Scan for the cell matching the given text and deliver its [x, y] coordinate at center. 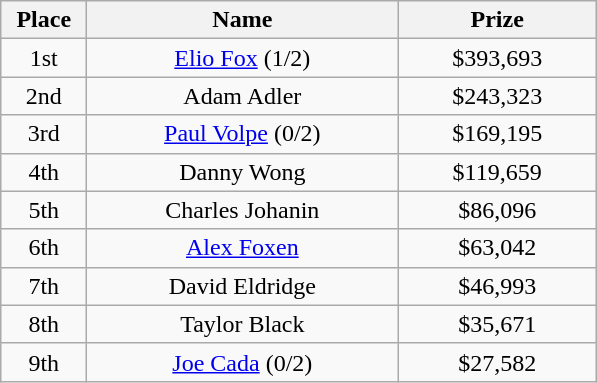
$243,323 [498, 96]
$27,582 [498, 362]
Taylor Black [242, 324]
7th [44, 286]
Joe Cada (0/2) [242, 362]
Alex Foxen [242, 248]
2nd [44, 96]
1st [44, 58]
Name [242, 20]
8th [44, 324]
$46,993 [498, 286]
Place [44, 20]
4th [44, 172]
6th [44, 248]
$35,671 [498, 324]
Adam Adler [242, 96]
David Eldridge [242, 286]
$393,693 [498, 58]
Paul Volpe (0/2) [242, 134]
Charles Johanin [242, 210]
$169,195 [498, 134]
5th [44, 210]
$86,096 [498, 210]
$119,659 [498, 172]
3rd [44, 134]
9th [44, 362]
Danny Wong [242, 172]
$63,042 [498, 248]
Elio Fox (1/2) [242, 58]
Prize [498, 20]
